Locate the cell with the specified text and output its (x, y) center coordinate. 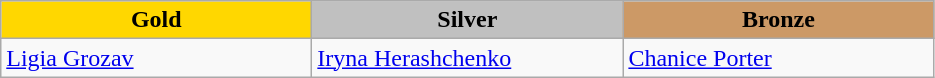
Silver (468, 20)
Gold (156, 20)
Iryna Herashchenko (468, 58)
Bronze (778, 20)
Ligia Grozav (156, 58)
Chanice Porter (778, 58)
